Provide the [X, Y] coordinate of the cell's center where the given text is located.  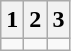
3 [58, 20]
2 [36, 20]
1 [12, 20]
